Return the (X, Y) coordinate for the center point of the cell that contains the specified text.  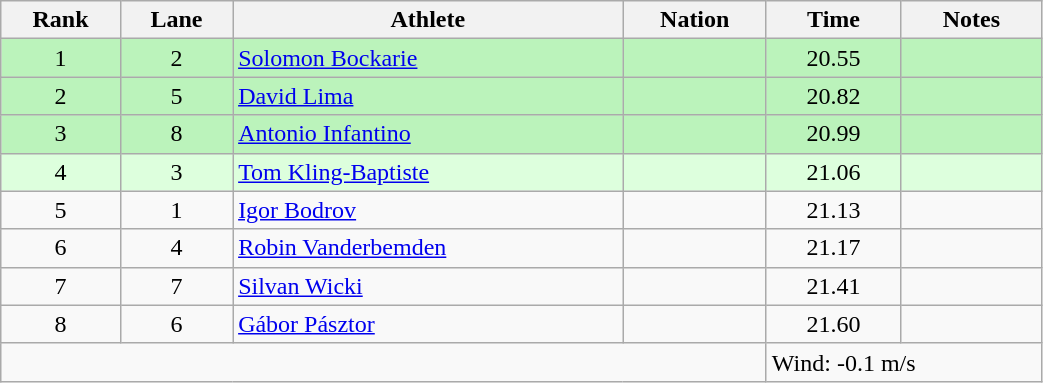
Silvan Wicki (428, 286)
Igor Bodrov (428, 210)
Tom Kling-Baptiste (428, 172)
Wind: -0.1 m/s (904, 362)
Time (833, 20)
Rank (61, 20)
Nation (694, 20)
21.13 (833, 210)
20.55 (833, 58)
21.41 (833, 286)
21.17 (833, 248)
Athlete (428, 20)
Notes (972, 20)
David Lima (428, 96)
Lane (176, 20)
21.06 (833, 172)
20.99 (833, 134)
Solomon Bockarie (428, 58)
Robin Vanderbemden (428, 248)
21.60 (833, 324)
20.82 (833, 96)
Antonio Infantino (428, 134)
Gábor Pásztor (428, 324)
